Determine the [x, y] coordinate at the center of the cell enclosing the given text.  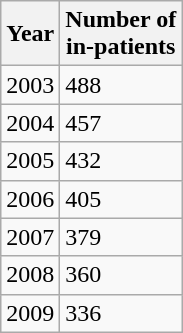
2008 [30, 275]
2007 [30, 237]
488 [121, 85]
2005 [30, 161]
336 [121, 313]
2003 [30, 85]
405 [121, 199]
457 [121, 123]
379 [121, 237]
360 [121, 275]
432 [121, 161]
2006 [30, 199]
Year [30, 34]
2004 [30, 123]
2009 [30, 313]
Number ofin-patients [121, 34]
